Return the [X, Y] coordinate for the center point of the cell that contains the specified text.  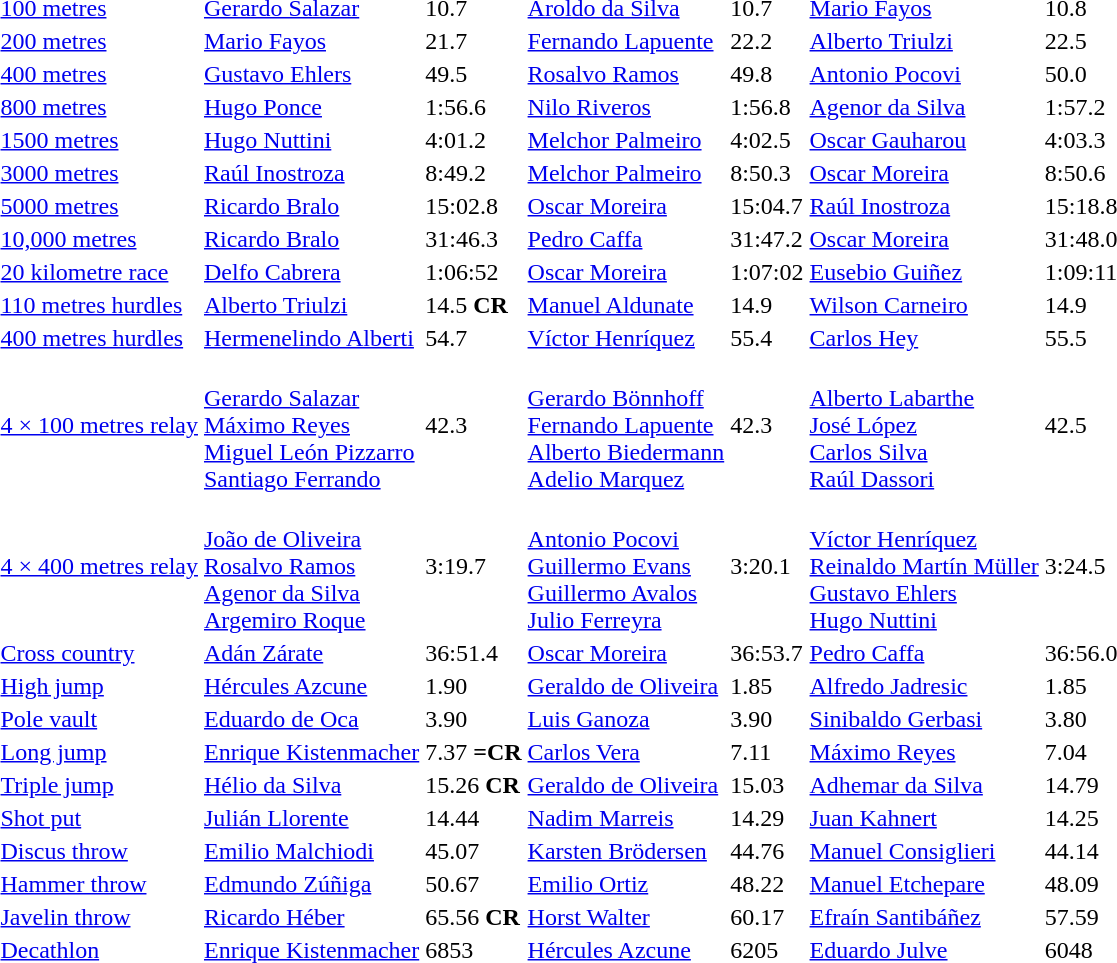
14.29 [767, 818]
Luis Ganoza [626, 719]
Oscar Gauharou [924, 140]
Eduardo de Oca [311, 719]
Hércules Azcune [311, 686]
14.9 [767, 305]
Alberto LabartheJosé LópezCarlos SilvaRaúl Dassori [924, 425]
Hermenelindo Alberti [311, 338]
55.4 [767, 338]
Wilson Carneiro [924, 305]
Karsten Brödersen [626, 851]
1:07:02 [767, 272]
Adán Zárate [311, 653]
15.26 CR [474, 785]
Víctor HenríquezReinaldo Martín MüllerGustavo EhlersHugo Nuttini [924, 566]
Antonio PocoviGuillermo EvansGuillermo AvalosJulio Ferreyra [626, 566]
Hugo Ponce [311, 107]
7.37 =CR [474, 752]
Edmundo Zúñiga [311, 884]
Máximo Reyes [924, 752]
54.7 [474, 338]
Horst Walter [626, 917]
8:49.2 [474, 173]
22.2 [767, 41]
Julián Llorente [311, 818]
Víctor Henríquez [626, 338]
8:50.3 [767, 173]
Gerardo BönnhoffFernando LapuenteAlberto BiedermannAdelio Marquez [626, 425]
Gustavo Ehlers [311, 74]
Nilo Riveros [626, 107]
Eusebio Guiñez [924, 272]
Adhemar da Silva [924, 785]
14.5 CR [474, 305]
45.07 [474, 851]
Delfo Cabrera [311, 272]
1.85 [767, 686]
49.5 [474, 74]
Hugo Nuttini [311, 140]
31:46.3 [474, 239]
1:56.6 [474, 107]
36:51.4 [474, 653]
15.03 [767, 785]
14.44 [474, 818]
36:53.7 [767, 653]
49.8 [767, 74]
Agenor da Silva [924, 107]
60.17 [767, 917]
21.7 [474, 41]
Enrique Kistenmacher [311, 752]
Rosalvo Ramos [626, 74]
15:02.8 [474, 206]
Manuel Etchepare [924, 884]
31:47.2 [767, 239]
Carlos Hey [924, 338]
15:04.7 [767, 206]
44.76 [767, 851]
Sinibaldo Gerbasi [924, 719]
3:20.1 [767, 566]
Mario Fayos [311, 41]
João de OliveiraRosalvo RamosAgenor da SilvaArgemiro Roque [311, 566]
3:19.7 [474, 566]
65.56 CR [474, 917]
Carlos Vera [626, 752]
Alfredo Jadresic [924, 686]
1.90 [474, 686]
Juan Kahnert [924, 818]
48.22 [767, 884]
Manuel Aldunate [626, 305]
Nadim Marreis [626, 818]
Emilio Ortiz [626, 884]
Manuel Consiglieri [924, 851]
Gerardo SalazarMáximo ReyesMiguel León PizzarroSantiago Ferrando [311, 425]
7.11 [767, 752]
Emilio Malchiodi [311, 851]
50.67 [474, 884]
1:56.8 [767, 107]
Ricardo Héber [311, 917]
Hélio da Silva [311, 785]
4:01.2 [474, 140]
4:02.5 [767, 140]
1:06:52 [474, 272]
Efraín Santibáñez [924, 917]
Antonio Pocovi [924, 74]
Fernando Lapuente [626, 41]
